For the text-containing cell, return its midpoint in (X, Y) coordinate format. 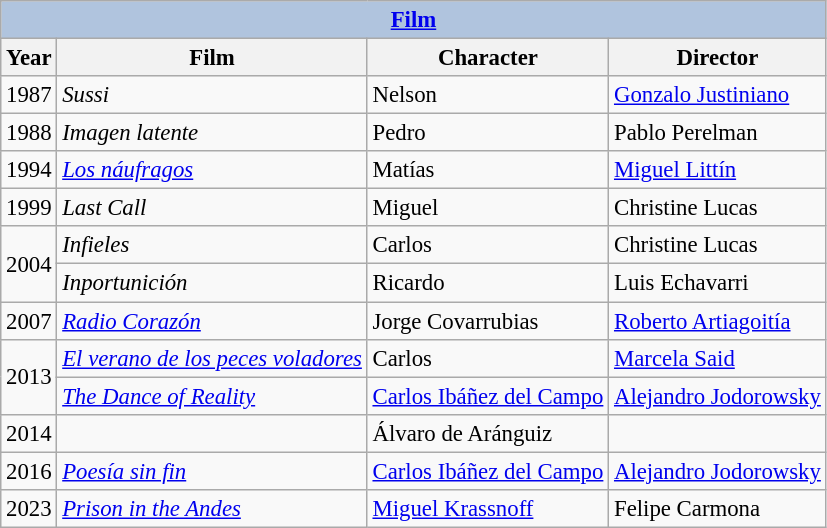
2014 (29, 433)
Miguel Littín (718, 170)
Los náufragos (212, 170)
Radio Corazón (212, 321)
2016 (29, 471)
Miguel Krassnoff (488, 509)
Marcela Said (718, 358)
Prison in the Andes (212, 509)
Matías (488, 170)
1988 (29, 133)
1994 (29, 170)
Infieles (212, 245)
The Dance of Reality (212, 396)
1987 (29, 95)
Gonzalo Justiniano (718, 95)
Director (718, 58)
Nelson (488, 95)
2007 (29, 321)
Álvaro de Aránguiz (488, 433)
Felipe Carmona (718, 509)
Imagen latente (212, 133)
Inportunición (212, 283)
Year (29, 58)
Last Call (212, 208)
Poesía sin fin (212, 471)
Character (488, 58)
Ricardo (488, 283)
Pablo Perelman (718, 133)
Miguel (488, 208)
Luis Echavarri (718, 283)
1999 (29, 208)
Sussi (212, 95)
El verano de los peces voladores (212, 358)
Roberto Artiagoitía (718, 321)
Jorge Covarrubias (488, 321)
2013 (29, 376)
2023 (29, 509)
Pedro (488, 133)
2004 (29, 264)
